Extract the (x, y) coordinate from the center of the cell holding the provided text.  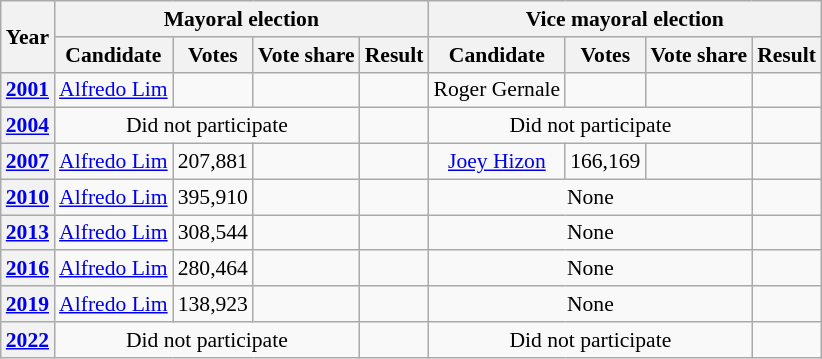
2016 (28, 269)
2001 (28, 90)
280,464 (213, 269)
Roger Gernale (498, 90)
Year (28, 36)
308,544 (213, 233)
207,881 (213, 162)
2004 (28, 126)
2013 (28, 233)
2022 (28, 340)
Joey Hizon (498, 162)
Vice mayoral election (625, 19)
138,923 (213, 304)
2019 (28, 304)
2007 (28, 162)
395,910 (213, 197)
2010 (28, 197)
Mayoral election (242, 19)
166,169 (605, 162)
